From the cell containing the given text, extract its center point as [X, Y] coordinate. 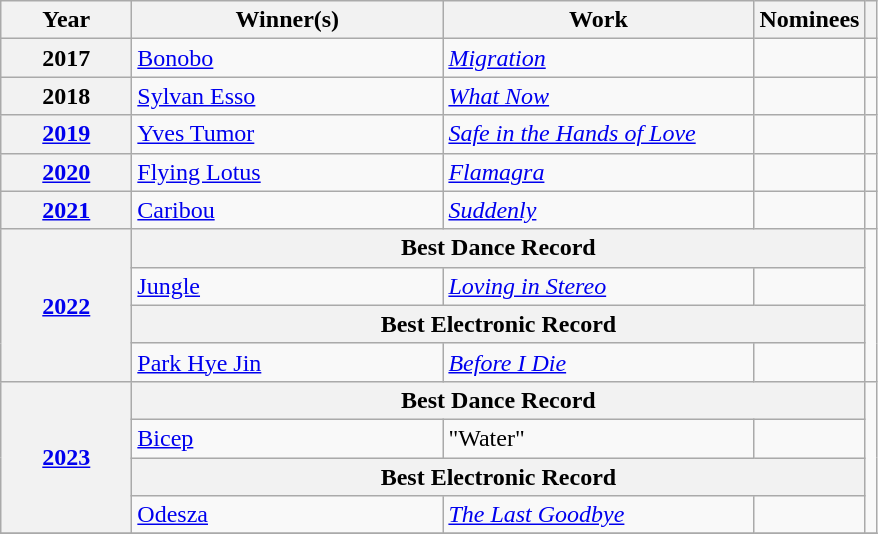
2023 [66, 457]
Winner(s) [288, 20]
Bicep [288, 438]
2017 [66, 58]
What Now [598, 96]
Jungle [288, 286]
Odesza [288, 515]
Flamagra [598, 172]
Year [66, 20]
Park Hye Jin [288, 362]
2022 [66, 305]
Loving in Stereo [598, 286]
2020 [66, 172]
"Water" [598, 438]
Yves Tumor [288, 134]
Caribou [288, 210]
Migration [598, 58]
2018 [66, 96]
Suddenly [598, 210]
Sylvan Esso [288, 96]
Bonobo [288, 58]
2019 [66, 134]
Nominees [810, 20]
Flying Lotus [288, 172]
Safe in the Hands of Love [598, 134]
2021 [66, 210]
The Last Goodbye [598, 515]
Work [598, 20]
Before I Die [598, 362]
